Locate the cell with the specified text and output its (X, Y) center coordinate. 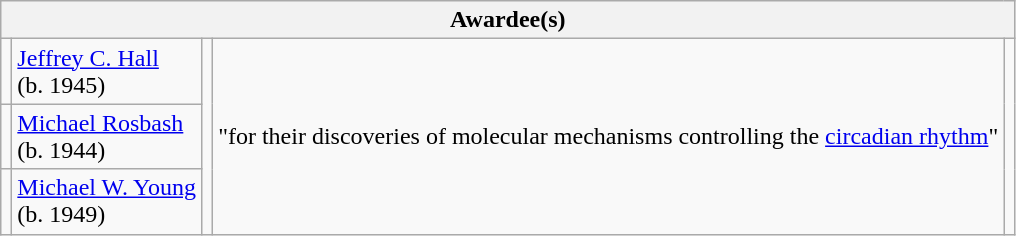
Michael W. Young(b. 1949) (107, 202)
"for their discoveries of molecular mechanisms controlling the circadian rhythm" (608, 136)
Awardee(s) (508, 20)
Jeffrey C. Hall(b. 1945) (107, 72)
Michael Rosbash(b. 1944) (107, 136)
